Locate the cell with the specified text and output its (X, Y) center coordinate. 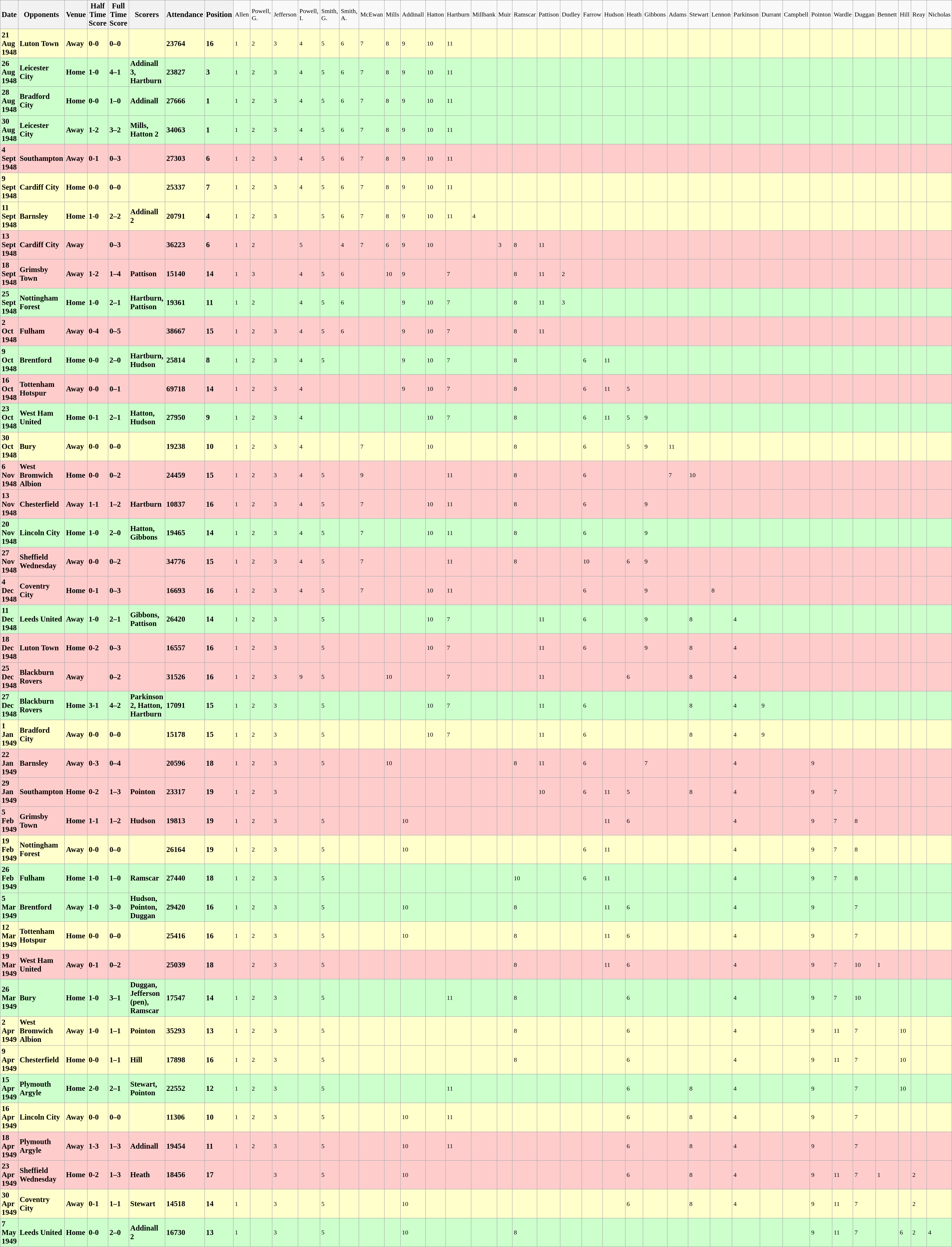
0-4 (98, 331)
Wardle (843, 15)
Farrow (592, 15)
4–1 (118, 72)
Gibbons, Pattison (147, 619)
12 Mar 1949 (9, 936)
Half Time Score (98, 15)
19 Mar 1949 (9, 965)
Dudley (571, 15)
26 Aug 1948 (9, 72)
20791 (185, 216)
19238 (185, 447)
30 Oct 1948 (9, 447)
23317 (185, 792)
Gibbons (655, 15)
29420 (185, 907)
31526 (185, 677)
16 Oct 1948 (9, 389)
Jefferson (285, 15)
Hatton (435, 15)
3–0 (118, 907)
25814 (185, 360)
Addinall 3, Hartburn (147, 72)
26420 (185, 619)
Reay (919, 15)
25 Sept 1948 (9, 302)
Lennon (721, 15)
22552 (185, 1088)
26 Feb 1949 (9, 878)
15 Apr 1949 (9, 1088)
14518 (185, 1204)
29 Jan 1949 (9, 792)
19 Feb 1949 (9, 850)
26 Mar 1949 (9, 998)
Scorers (147, 15)
27 Dec 1948 (9, 706)
Hartburn, Hudson (147, 360)
6 Nov 1948 (9, 475)
35293 (185, 1031)
12 (219, 1088)
Stewart, Pointon (147, 1088)
Mills, Hatton 2 (147, 130)
25337 (185, 187)
Nicholas (939, 15)
17 (219, 1175)
18 Apr 1949 (9, 1146)
5 Feb 1949 (9, 821)
Opponents (41, 15)
0–4 (118, 763)
1 Jan 1949 (9, 734)
25 Dec 1948 (9, 677)
27950 (185, 418)
Duggan, Jefferson (pen), Ramscar (147, 998)
0–5 (118, 331)
23764 (185, 43)
17091 (185, 706)
27440 (185, 878)
Date (9, 15)
24459 (185, 475)
7 May 1949 (9, 1232)
4 Sept 1948 (9, 159)
Powell, G. (261, 15)
Duggan (864, 15)
Hatton, Hudson (147, 418)
Parkinson (746, 15)
2–2 (118, 216)
Attendance (185, 15)
3–2 (118, 130)
Mills (392, 15)
20596 (185, 763)
23 Oct 1948 (9, 418)
27 Nov 1948 (9, 562)
28 Aug 1948 (9, 101)
15140 (185, 274)
23 Apr 1949 (9, 1175)
Position (219, 15)
Durrant (771, 15)
17898 (185, 1060)
9 Sept 1948 (9, 187)
Bennett (887, 15)
11 Sept 1948 (9, 216)
19361 (185, 302)
9 Apr 1949 (9, 1060)
30 Aug 1948 (9, 130)
36223 (185, 245)
18 Sept 1948 (9, 274)
27303 (185, 159)
21 Aug 1948 (9, 43)
13 Nov 1948 (9, 504)
Allen (242, 15)
4 Dec 1948 (9, 590)
5 Mar 1949 (9, 907)
Muir (504, 15)
25416 (185, 936)
17547 (185, 998)
34063 (185, 130)
69718 (185, 389)
38667 (185, 331)
26164 (185, 850)
0–1 (118, 389)
16693 (185, 590)
2 Oct 1948 (9, 331)
34776 (185, 562)
25039 (185, 965)
Powell, I. (309, 15)
18 Dec 1948 (9, 648)
Smith, G. (330, 15)
16 Apr 1949 (9, 1117)
11306 (185, 1117)
Smith, A. (349, 15)
Hartburn, Pattison (147, 302)
10837 (185, 504)
11 Dec 1948 (9, 619)
30 Apr 1949 (9, 1204)
19454 (185, 1146)
3-1 (98, 706)
18456 (185, 1175)
19465 (185, 533)
16557 (185, 648)
4–2 (118, 706)
Millbank (484, 15)
27666 (185, 101)
Campbell (796, 15)
Hudson, Pointon, Duggan (147, 907)
19813 (185, 821)
Adams (678, 15)
20 Nov 1948 (9, 533)
Full Time Score (118, 15)
Venue (76, 15)
16730 (185, 1232)
1–4 (118, 274)
13 Sept 1948 (9, 245)
3–1 (118, 998)
0-3 (98, 763)
22 Jan 1949 (9, 763)
23827 (185, 72)
15178 (185, 734)
1-3 (98, 1146)
Hatton, Gibbons (147, 533)
Parkinson 2, Hatton, Hartburn (147, 706)
2 Apr 1949 (9, 1031)
9 Oct 1948 (9, 360)
McEwan (372, 15)
2-0 (98, 1088)
